Pinpoint the cell where the given text exists, returning its [X, Y] midpoint coordinate. 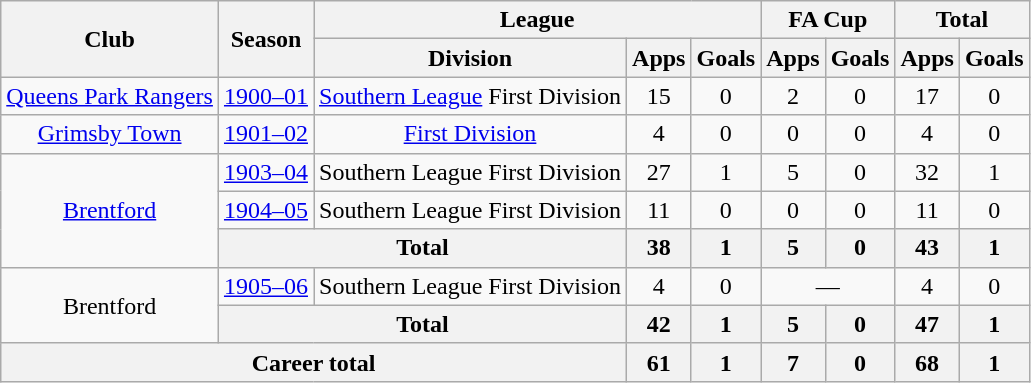
1905–06 [266, 286]
Career total [314, 362]
17 [927, 96]
Grimsby Town [110, 134]
15 [659, 96]
68 [927, 362]
1900–01 [266, 96]
— [828, 286]
1901–02 [266, 134]
7 [793, 362]
61 [659, 362]
1904–05 [266, 210]
Division [470, 58]
42 [659, 324]
2 [793, 96]
Club [110, 39]
Season [266, 39]
FA Cup [828, 20]
First Division [470, 134]
1903–04 [266, 172]
27 [659, 172]
Queens Park Rangers [110, 96]
32 [927, 172]
43 [927, 248]
47 [927, 324]
League [538, 20]
38 [659, 248]
